Return the [x, y] coordinate for the center point of the cell that contains the specified text.  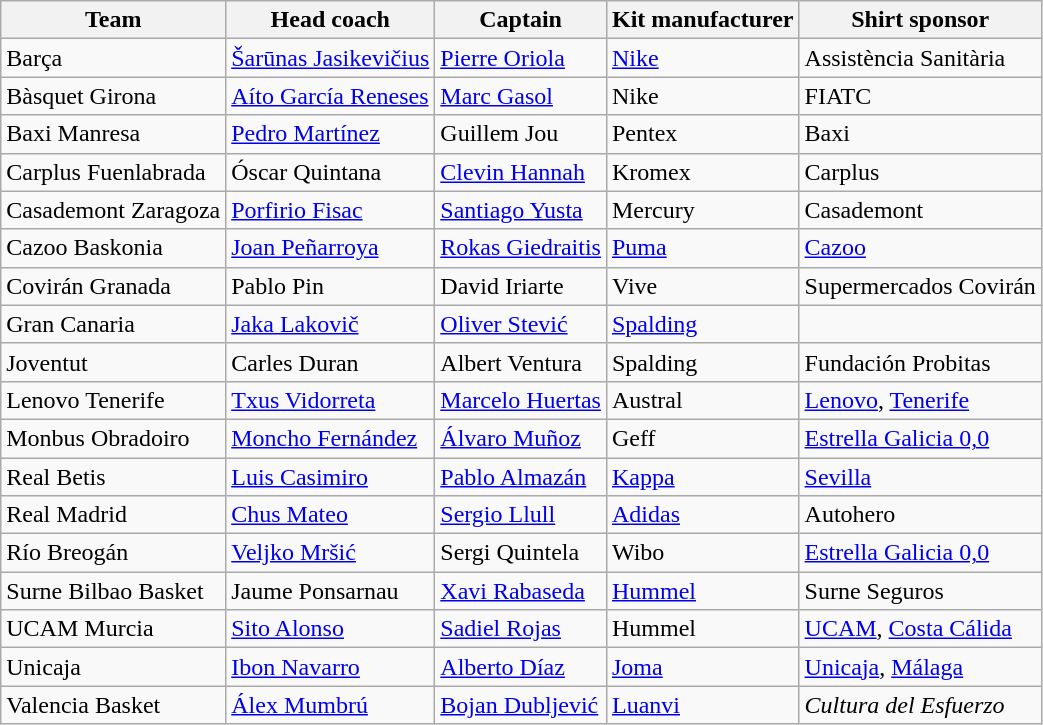
Cazoo Baskonia [114, 248]
Joan Peñarroya [330, 248]
Real Betis [114, 477]
Lenovo, Tenerife [920, 400]
Unicaja [114, 667]
Óscar Quintana [330, 172]
Lenovo Tenerife [114, 400]
Albert Ventura [521, 362]
Bojan Dubljević [521, 705]
Shirt sponsor [920, 20]
Cultura del Esfuerzo [920, 705]
Rokas Giedraitis [521, 248]
Adidas [702, 515]
Kromex [702, 172]
Alberto Díaz [521, 667]
Kit manufacturer [702, 20]
Guillem Jou [521, 134]
Pablo Almazán [521, 477]
FIATC [920, 96]
Cazoo [920, 248]
Marcelo Huertas [521, 400]
UCAM, Costa Cálida [920, 629]
Jaka Lakovič [330, 324]
Monbus Obradoiro [114, 438]
Casademont Zaragoza [114, 210]
Txus Vidorreta [330, 400]
Barça [114, 58]
Veljko Mršić [330, 553]
Marc Gasol [521, 96]
Jaume Ponsarnau [330, 591]
Pedro Martínez [330, 134]
Vive [702, 286]
Mercury [702, 210]
Álex Mumbrú [330, 705]
Surne Bilbao Basket [114, 591]
Team [114, 20]
Carplus [920, 172]
Sergi Quintela [521, 553]
Pierre Oriola [521, 58]
Sadiel Rojas [521, 629]
Fundación Probitas [920, 362]
Sergio Llull [521, 515]
Bàsquet Girona [114, 96]
Real Madrid [114, 515]
Wibo [702, 553]
Baxi Manresa [114, 134]
Geff [702, 438]
Sito Alonso [330, 629]
Pentex [702, 134]
Joma [702, 667]
Autohero [920, 515]
Sevilla [920, 477]
Baxi [920, 134]
Austral [702, 400]
Covirán Granada [114, 286]
Oliver Stević [521, 324]
Carles Duran [330, 362]
Puma [702, 248]
Santiago Yusta [521, 210]
Luis Casimiro [330, 477]
Captain [521, 20]
Clevin Hannah [521, 172]
David Iriarte [521, 286]
Valencia Basket [114, 705]
Ibon Navarro [330, 667]
Surne Seguros [920, 591]
Carplus Fuenlabrada [114, 172]
Assistència Sanitària [920, 58]
Unicaja, Málaga [920, 667]
Supermercados Covirán [920, 286]
Pablo Pin [330, 286]
Aíto García Reneses [330, 96]
Casademont [920, 210]
Álvaro Muñoz [521, 438]
Šarūnas Jasikevičius [330, 58]
Luanvi [702, 705]
Joventut [114, 362]
Moncho Fernández [330, 438]
Chus Mateo [330, 515]
Río Breogán [114, 553]
Xavi Rabaseda [521, 591]
UCAM Murcia [114, 629]
Porfirio Fisac [330, 210]
Head coach [330, 20]
Gran Canaria [114, 324]
Kappa [702, 477]
